From the cell containing the given text, extract its center point as (X, Y) coordinate. 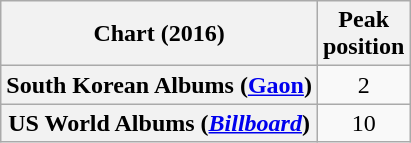
South Korean Albums (Gaon) (160, 85)
US World Albums (Billboard) (160, 123)
10 (363, 123)
Chart (2016) (160, 34)
2 (363, 85)
Peakposition (363, 34)
